Return [x, y] of the center of cell containing provided text 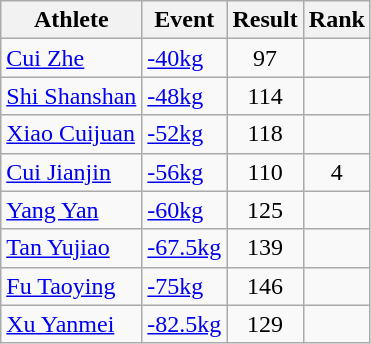
Rank [336, 20]
-52kg [184, 134]
Event [184, 20]
-82.5kg [184, 324]
114 [265, 96]
Xu Yanmei [72, 324]
-40kg [184, 58]
-67.5kg [184, 248]
-75kg [184, 286]
97 [265, 58]
110 [265, 172]
129 [265, 324]
Xiao Cuijuan [72, 134]
Fu Taoying [72, 286]
Athlete [72, 20]
Shi Shanshan [72, 96]
4 [336, 172]
125 [265, 210]
-56kg [184, 172]
146 [265, 286]
118 [265, 134]
Result [265, 20]
-48kg [184, 96]
Yang Yan [72, 210]
-60kg [184, 210]
Cui Jianjin [72, 172]
Tan Yujiao [72, 248]
Cui Zhe [72, 58]
139 [265, 248]
